Pinpoint the cell where the given text exists, returning its (X, Y) midpoint coordinate. 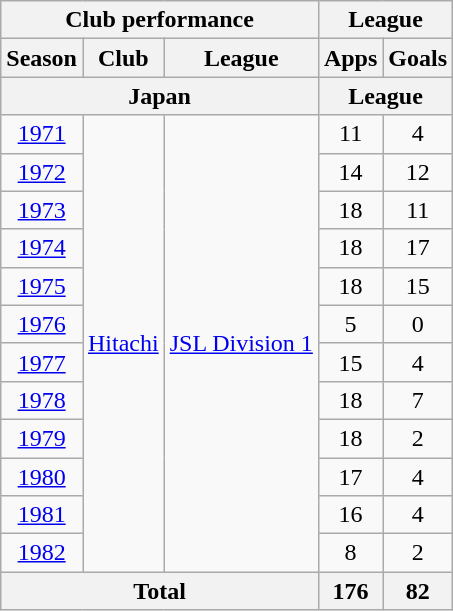
1972 (42, 172)
Total (160, 591)
Season (42, 58)
1977 (42, 362)
JSL Division 1 (241, 344)
1974 (42, 248)
1980 (42, 477)
176 (350, 591)
1979 (42, 438)
12 (418, 172)
14 (350, 172)
Hitachi (123, 344)
1971 (42, 134)
Japan (160, 96)
Goals (418, 58)
1978 (42, 400)
0 (418, 324)
16 (350, 515)
5 (350, 324)
1975 (42, 286)
8 (350, 553)
Apps (350, 58)
Club performance (160, 20)
Club (123, 58)
1976 (42, 324)
1982 (42, 553)
7 (418, 400)
1981 (42, 515)
1973 (42, 210)
82 (418, 591)
